For the text-containing cell, return its midpoint in (x, y) coordinate format. 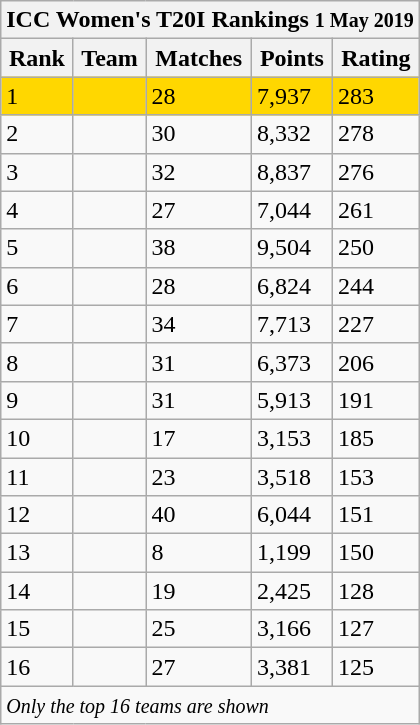
6,824 (292, 286)
9,504 (292, 248)
Only the top 16 teams are shown (210, 705)
32 (198, 172)
2,425 (292, 591)
12 (37, 515)
3,166 (292, 629)
8,332 (292, 134)
125 (376, 667)
15 (37, 629)
7,044 (292, 210)
185 (376, 438)
38 (198, 248)
276 (376, 172)
Rating (376, 58)
128 (376, 591)
244 (376, 286)
278 (376, 134)
17 (198, 438)
25 (198, 629)
151 (376, 515)
127 (376, 629)
261 (376, 210)
19 (198, 591)
206 (376, 362)
7,937 (292, 96)
5,913 (292, 400)
227 (376, 324)
16 (37, 667)
Matches (198, 58)
8,837 (292, 172)
9 (37, 400)
4 (37, 210)
30 (198, 134)
14 (37, 591)
191 (376, 400)
7,713 (292, 324)
23 (198, 477)
3,153 (292, 438)
11 (37, 477)
ICC Women's T20I Rankings 1 May 2019 (210, 20)
10 (37, 438)
2 (37, 134)
13 (37, 553)
3,518 (292, 477)
283 (376, 96)
3 (37, 172)
34 (198, 324)
6 (37, 286)
250 (376, 248)
Rank (37, 58)
7 (37, 324)
Team (110, 58)
6,373 (292, 362)
5 (37, 248)
153 (376, 477)
6,044 (292, 515)
3,381 (292, 667)
1 (37, 96)
1,199 (292, 553)
Points (292, 58)
40 (198, 515)
150 (376, 553)
